Find where the given text appears and provide that cell's center as (x, y) coordinate. 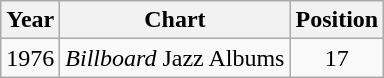
Billboard Jazz Albums (175, 58)
Year (30, 20)
1976 (30, 58)
Chart (175, 20)
17 (337, 58)
Position (337, 20)
